Scan for the cell matching the given text and deliver its (x, y) coordinate at center. 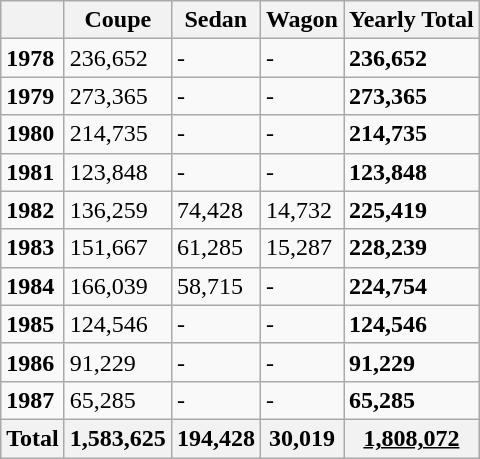
1984 (33, 286)
225,419 (412, 210)
1986 (33, 362)
Coupe (118, 20)
Yearly Total (412, 20)
1982 (33, 210)
30,019 (302, 438)
228,239 (412, 248)
1985 (33, 324)
1979 (33, 96)
166,039 (118, 286)
1,583,625 (118, 438)
15,287 (302, 248)
1987 (33, 400)
1980 (33, 134)
Wagon (302, 20)
1,808,072 (412, 438)
194,428 (216, 438)
151,667 (118, 248)
1983 (33, 248)
1981 (33, 172)
61,285 (216, 248)
136,259 (118, 210)
Total (33, 438)
1978 (33, 58)
58,715 (216, 286)
Sedan (216, 20)
74,428 (216, 210)
14,732 (302, 210)
224,754 (412, 286)
